Identify which cell holds the provided text, then report its (X, Y) central coordinate. 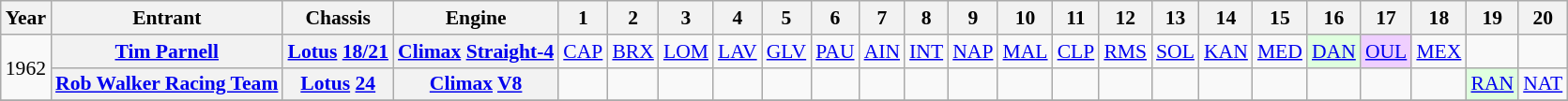
Climax V8 (476, 84)
GLV (786, 51)
13 (1175, 18)
8 (926, 18)
Lotus 18/21 (338, 51)
Lotus 24 (338, 84)
2 (632, 18)
SOL (1175, 51)
BRX (632, 51)
3 (686, 18)
MAL (1025, 51)
7 (882, 18)
LAV (738, 51)
CLP (1076, 51)
6 (835, 18)
KAN (1225, 51)
10 (1025, 18)
16 (1334, 18)
INT (926, 51)
NAP (972, 51)
MED (1280, 51)
15 (1280, 18)
Climax Straight-4 (476, 51)
LOM (686, 51)
RAN (1492, 84)
PAU (835, 51)
19 (1492, 18)
5 (786, 18)
12 (1125, 18)
NAT (1543, 84)
AIN (882, 51)
RMS (1125, 51)
Engine (476, 18)
11 (1076, 18)
MEX (1439, 51)
Chassis (338, 18)
OUL (1386, 51)
Entrant (167, 18)
CAP (583, 51)
18 (1439, 18)
9 (972, 18)
1 (583, 18)
DAN (1334, 51)
4 (738, 18)
17 (1386, 18)
20 (1543, 18)
1962 (26, 67)
Year (26, 18)
Rob Walker Racing Team (167, 84)
Tim Parnell (167, 51)
14 (1225, 18)
